Return the [x, y] coordinate for the center point of the cell that contains the specified text.  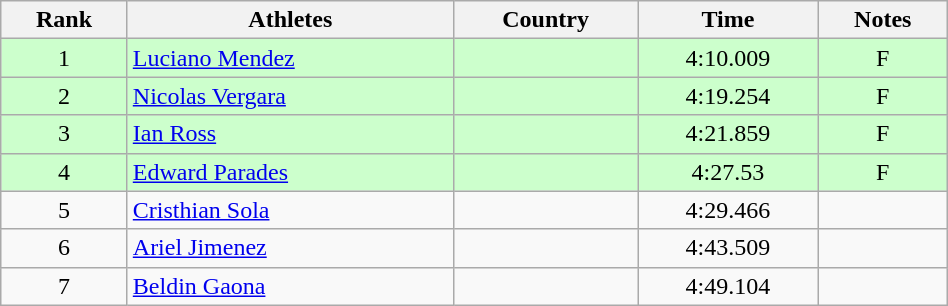
4:10.009 [728, 58]
3 [64, 134]
4:29.466 [728, 210]
4:19.254 [728, 96]
7 [64, 286]
4:43.509 [728, 248]
4:21.859 [728, 134]
Luciano Mendez [290, 58]
Athletes [290, 20]
Beldin Gaona [290, 286]
Notes [882, 20]
Ian Ross [290, 134]
1 [64, 58]
5 [64, 210]
Ariel Jimenez [290, 248]
4:27.53 [728, 172]
2 [64, 96]
Cristhian Sola [290, 210]
Time [728, 20]
4 [64, 172]
Rank [64, 20]
Country [545, 20]
4:49.104 [728, 286]
Nicolas Vergara [290, 96]
Edward Parades [290, 172]
6 [64, 248]
